Determine the [X, Y] coordinate at the center of the cell enclosing the given text.  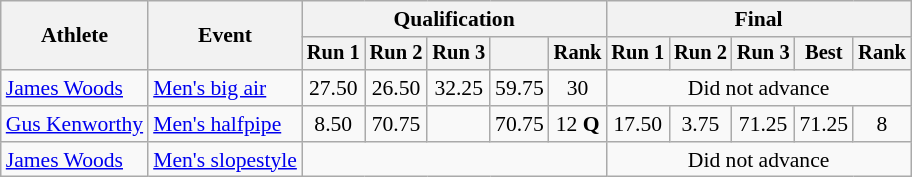
59.75 [520, 88]
3.75 [700, 124]
17.50 [638, 124]
27.50 [334, 88]
8 [882, 124]
Final [758, 19]
Event [225, 36]
Did not advance [758, 88]
26.50 [396, 88]
James Woods [74, 88]
Best [824, 54]
8.50 [334, 124]
32.25 [458, 88]
Gus Kenworthy [74, 124]
Athlete [74, 36]
Qualification [454, 19]
30 [578, 88]
Men's big air [225, 88]
Men's halfpipe [225, 124]
12 Q [578, 124]
